Detect which cell encompasses the target text, then output its [x, y] center coordinate. 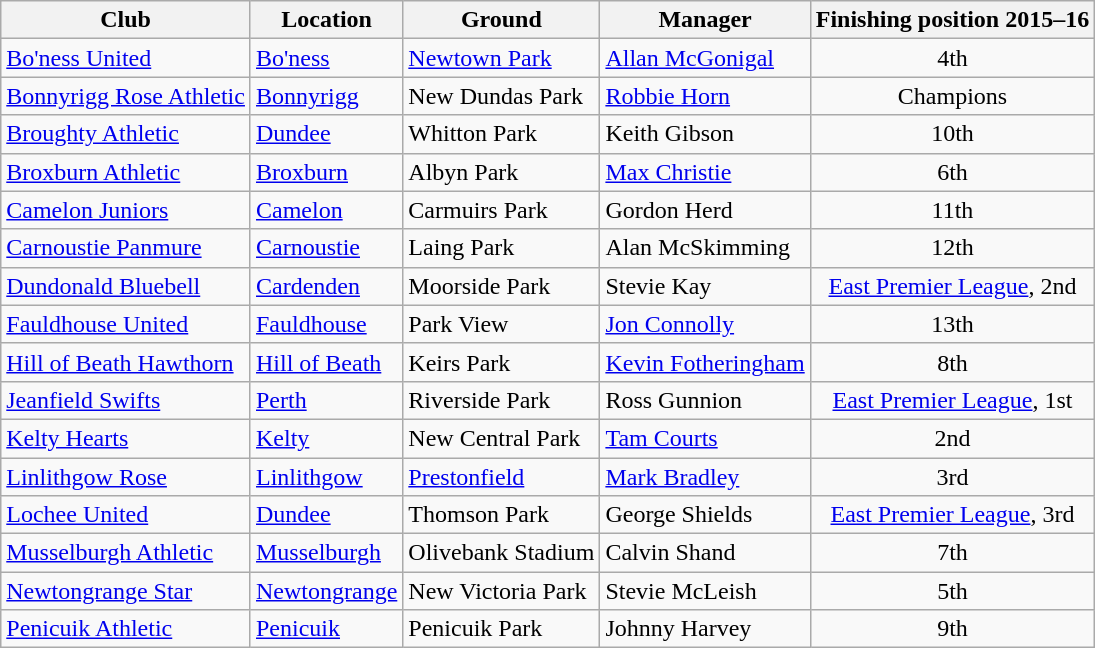
Finishing position 2015–16 [952, 20]
Bo'ness [326, 58]
Bonnyrigg Rose Athletic [126, 96]
Gordon Herd [705, 210]
Max Christie [705, 172]
Mark Bradley [705, 477]
Keirs Park [502, 362]
Broxburn Athletic [126, 172]
Ground [502, 20]
Linlithgow [326, 477]
Ross Gunnion [705, 400]
Tam Courts [705, 438]
Albyn Park [502, 172]
Camelon [326, 210]
10th [952, 134]
Musselburgh [326, 553]
Riverside Park [502, 400]
Manager [705, 20]
Robbie Horn [705, 96]
Stevie McLeish [705, 591]
Broxburn [326, 172]
13th [952, 324]
Club [126, 20]
Whitton Park [502, 134]
Jeanfield Swifts [126, 400]
Lochee United [126, 515]
8th [952, 362]
5th [952, 591]
Fauldhouse [326, 324]
12th [952, 248]
Olivebank Stadium [502, 553]
Newtongrange Star [126, 591]
Penicuik [326, 629]
Bo'ness United [126, 58]
Champions [952, 96]
Fauldhouse United [126, 324]
Carnoustie Panmure [126, 248]
Keith Gibson [705, 134]
New Victoria Park [502, 591]
George Shields [705, 515]
Location [326, 20]
2nd [952, 438]
Penicuik Park [502, 629]
11th [952, 210]
Perth [326, 400]
Cardenden [326, 286]
Park View [502, 324]
New Dundas Park [502, 96]
Camelon Juniors [126, 210]
Newtongrange [326, 591]
Prestonfield [502, 477]
Hill of Beath Hawthorn [126, 362]
Hill of Beath [326, 362]
Kevin Fotheringham [705, 362]
Carnoustie [326, 248]
3rd [952, 477]
Calvin Shand [705, 553]
East Premier League, 3rd [952, 515]
Kelty [326, 438]
Moorside Park [502, 286]
Carmuirs Park [502, 210]
East Premier League, 2nd [952, 286]
Stevie Kay [705, 286]
Broughty Athletic [126, 134]
7th [952, 553]
9th [952, 629]
Dundonald Bluebell [126, 286]
Jon Connolly [705, 324]
New Central Park [502, 438]
Allan McGonigal [705, 58]
Musselburgh Athletic [126, 553]
Kelty Hearts [126, 438]
Linlithgow Rose [126, 477]
4th [952, 58]
Penicuik Athletic [126, 629]
East Premier League, 1st [952, 400]
6th [952, 172]
Alan McSkimming [705, 248]
Thomson Park [502, 515]
Newtown Park [502, 58]
Laing Park [502, 248]
Bonnyrigg [326, 96]
Johnny Harvey [705, 629]
